For the text-containing cell, return its midpoint in (X, Y) coordinate format. 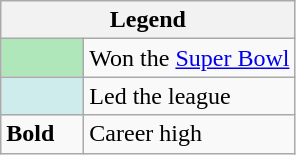
Led the league (190, 96)
Bold (42, 134)
Career high (190, 134)
Legend (148, 20)
Won the Super Bowl (190, 58)
